Return the [X, Y] coordinate for the center point of the cell that contains the specified text.  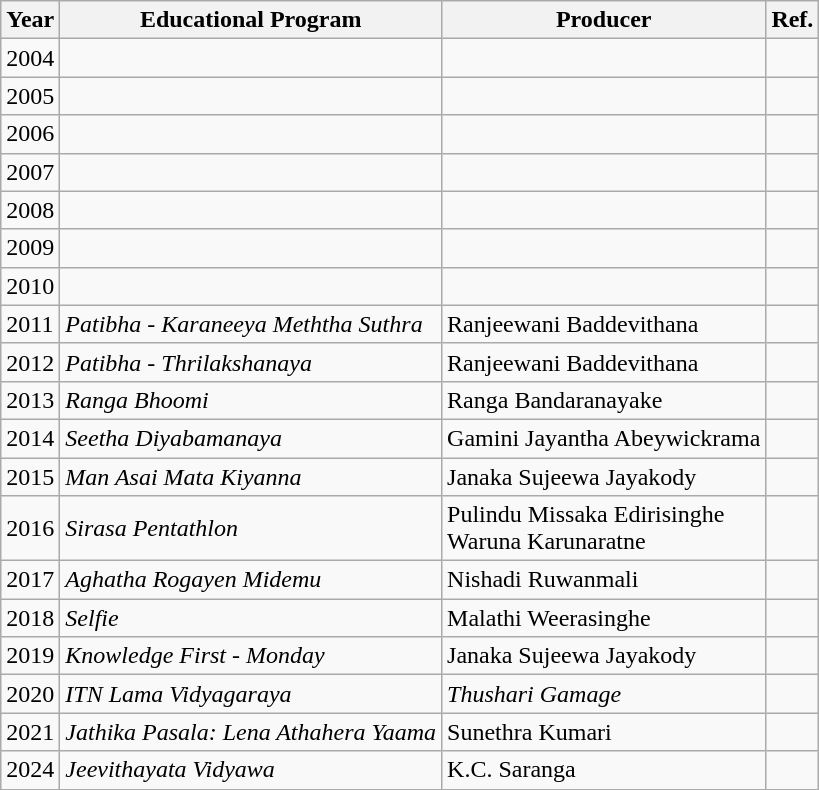
Seetha Diyabamanaya [251, 438]
Jeevithayata Vidyawa [251, 770]
Aghatha Rogayen Midemu [251, 580]
Ref. [792, 20]
2012 [30, 362]
2004 [30, 58]
2015 [30, 477]
2019 [30, 656]
2005 [30, 96]
2016 [30, 528]
2024 [30, 770]
Knowledge First - Monday [251, 656]
Jathika Pasala: Lena Athahera Yaama [251, 732]
Selfie [251, 618]
2013 [30, 400]
Year [30, 20]
ITN Lama Vidyagaraya [251, 694]
2014 [30, 438]
K.C. Saranga [604, 770]
Thushari Gamage [604, 694]
Pulindu Missaka Edirisinghe Waruna Karunaratne [604, 528]
Man Asai Mata Kiyanna [251, 477]
Ranga Bandaranayake [604, 400]
Patibha - Thrilakshanaya [251, 362]
2010 [30, 286]
2006 [30, 134]
Sunethra Kumari [604, 732]
Sirasa Pentathlon [251, 528]
2007 [30, 172]
Producer [604, 20]
Ranga Bhoomi [251, 400]
2011 [30, 324]
Gamini Jayantha Abeywickrama [604, 438]
Malathi Weerasinghe [604, 618]
2009 [30, 248]
Patibha - Karaneeya Meththa Suthra [251, 324]
2018 [30, 618]
Nishadi Ruwanmali [604, 580]
Educational Program [251, 20]
2021 [30, 732]
2008 [30, 210]
2020 [30, 694]
2017 [30, 580]
